Capture the cell that displays the provided text and extract its (x, y) central coordinate. 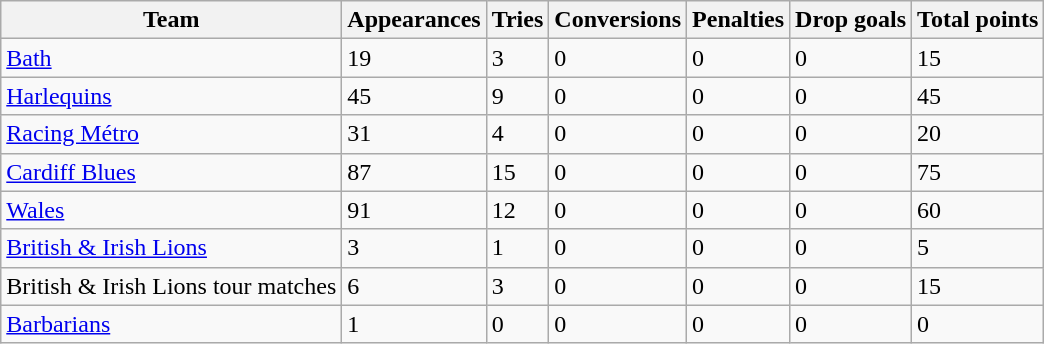
British & Irish Lions tour matches (172, 286)
4 (518, 134)
Team (172, 20)
Tries (518, 20)
12 (518, 210)
31 (414, 134)
Drop goals (851, 20)
Total points (978, 20)
9 (518, 96)
Cardiff Blues (172, 172)
19 (414, 58)
6 (414, 286)
Bath (172, 58)
60 (978, 210)
91 (414, 210)
British & Irish Lions (172, 248)
87 (414, 172)
20 (978, 134)
Appearances (414, 20)
Wales (172, 210)
Harlequins (172, 96)
Barbarians (172, 324)
Conversions (618, 20)
Racing Métro (172, 134)
75 (978, 172)
Penalties (738, 20)
5 (978, 248)
